Pinpoint the cell where the given text exists, returning its (x, y) midpoint coordinate. 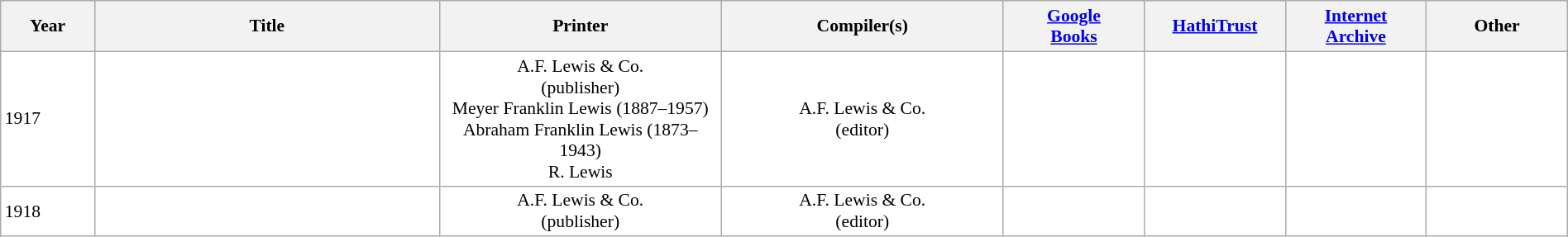
Compiler(s) (862, 26)
Title (266, 26)
Other (1497, 26)
A.F. Lewis & Co.(publisher) (581, 211)
A.F. Lewis & Co.(publisher)Meyer Franklin Lewis (1887–1957)Abraham Franklin Lewis (1873–1943)R. Lewis (581, 119)
1918 (48, 211)
1917 (48, 119)
InternetArchive (1355, 26)
HathiTrust (1215, 26)
Year (48, 26)
GoogleBooks (1073, 26)
Printer (581, 26)
